Capture the cell that displays the provided text and extract its (X, Y) central coordinate. 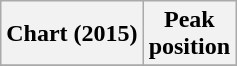
Peakposition (189, 34)
Chart (2015) (72, 34)
